Search for the cell housing the specified text and yield its (X, Y) center coordinate. 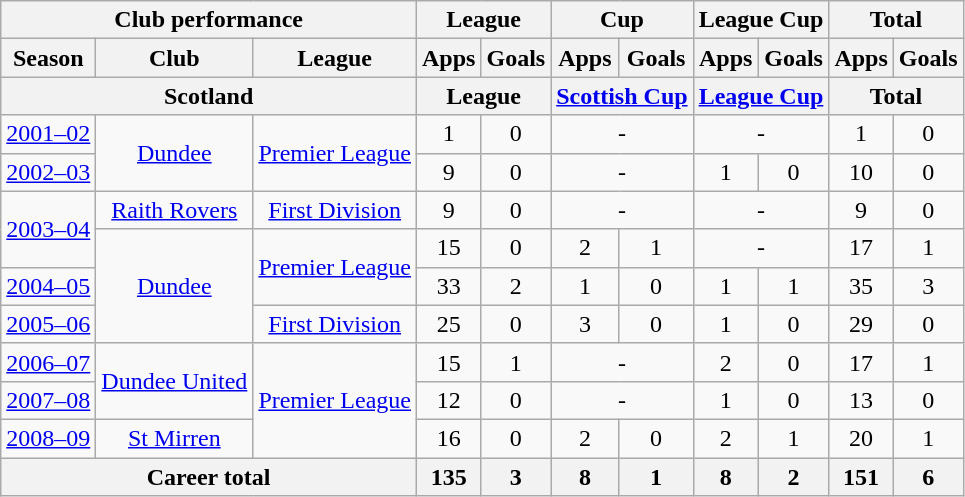
Scottish Cup (622, 96)
29 (861, 324)
2008–09 (48, 438)
16 (449, 438)
Dundee United (174, 381)
2004–05 (48, 286)
2001–02 (48, 134)
Career total (209, 477)
2005–06 (48, 324)
35 (861, 286)
Raith Rovers (174, 210)
151 (861, 477)
Scotland (209, 96)
2007–08 (48, 400)
Season (48, 58)
Cup (622, 20)
135 (449, 477)
12 (449, 400)
Club (174, 58)
2003–04 (48, 229)
20 (861, 438)
10 (861, 172)
33 (449, 286)
2002–03 (48, 172)
2006–07 (48, 362)
St Mirren (174, 438)
13 (861, 400)
6 (928, 477)
25 (449, 324)
Club performance (209, 20)
